Scan for the cell matching the given text and deliver its [x, y] coordinate at center. 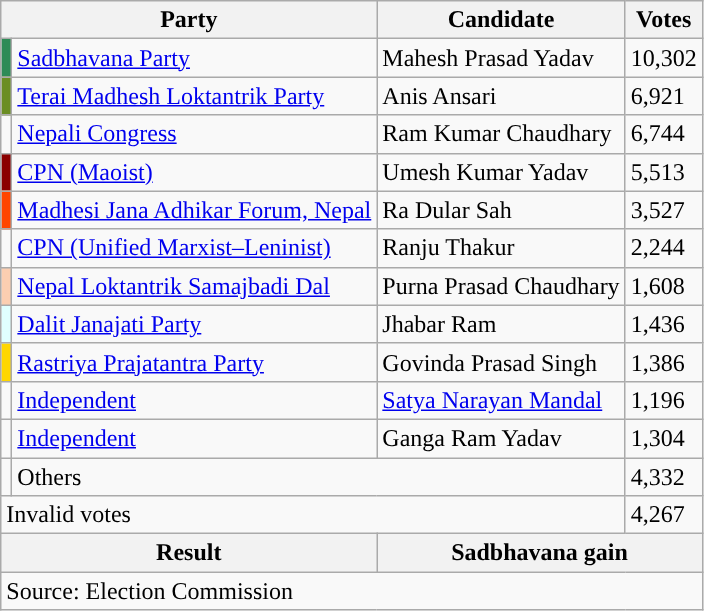
Result [189, 553]
Ganga Ram Yadav [501, 438]
CPN (Maoist) [194, 172]
Party [189, 20]
1,436 [664, 324]
CPN (Unified Marxist–Leninist) [194, 248]
3,527 [664, 210]
Jhabar Ram [501, 324]
4,267 [664, 515]
Dalit Janajati Party [194, 324]
Rastriya Prajatantra Party [194, 362]
10,302 [664, 58]
Purna Prasad Chaudhary [501, 286]
Sadbhavana Party [194, 58]
Votes [664, 20]
5,513 [664, 172]
Terai Madhesh Loktantrik Party [194, 96]
Madhesi Jana Adhikar Forum, Nepal [194, 210]
2,244 [664, 248]
Govinda Prasad Singh [501, 362]
Mahesh Prasad Yadav [501, 58]
Sadbhavana gain [540, 553]
Invalid votes [313, 515]
1,196 [664, 400]
6,921 [664, 96]
Nepali Congress [194, 134]
Ram Kumar Chaudhary [501, 134]
6,744 [664, 134]
1,608 [664, 286]
Ra Dular Sah [501, 210]
Anis Ansari [501, 96]
1,386 [664, 362]
Nepal Loktantrik Samajbadi Dal [194, 286]
Ranju Thakur [501, 248]
Others [318, 477]
Candidate [501, 20]
Satya Narayan Mandal [501, 400]
Source: Election Commission [352, 591]
4,332 [664, 477]
Umesh Kumar Yadav [501, 172]
1,304 [664, 438]
